Capture the cell that displays the provided text and extract its (X, Y) central coordinate. 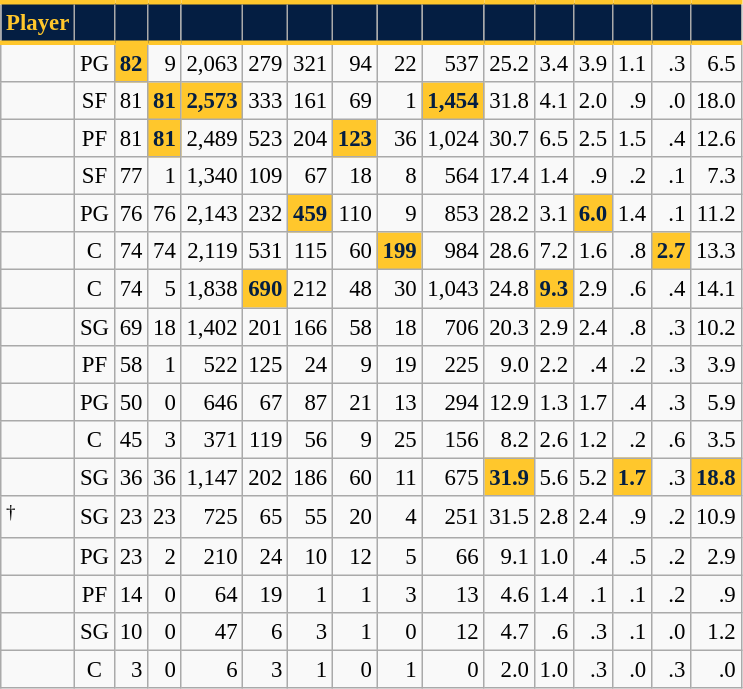
.5 (632, 557)
82 (130, 62)
166 (310, 327)
1.6 (592, 251)
537 (453, 62)
156 (453, 439)
115 (310, 251)
853 (453, 214)
2.8 (554, 517)
10.9 (716, 517)
202 (266, 477)
25.2 (509, 62)
12.6 (716, 139)
459 (310, 214)
17.4 (509, 176)
2.6 (554, 439)
5.2 (592, 477)
2,063 (212, 62)
371 (212, 439)
12.9 (509, 402)
3.4 (554, 62)
1.3 (554, 402)
50 (130, 402)
186 (310, 477)
125 (266, 364)
20.3 (509, 327)
1,454 (453, 101)
110 (354, 214)
251 (453, 517)
7.2 (554, 251)
87 (310, 402)
30.7 (509, 139)
2,573 (212, 101)
2.2 (554, 364)
204 (310, 139)
294 (453, 402)
25 (400, 439)
3.1 (554, 214)
48 (354, 289)
20 (354, 517)
47 (212, 632)
55 (310, 517)
21 (354, 402)
321 (310, 62)
66 (453, 557)
3.5 (716, 439)
522 (212, 364)
199 (400, 251)
28.2 (509, 214)
31.5 (509, 517)
232 (266, 214)
45 (130, 439)
725 (212, 517)
30 (400, 289)
225 (453, 364)
94 (354, 62)
† (38, 517)
123 (354, 139)
77 (130, 176)
22 (400, 62)
706 (453, 327)
523 (266, 139)
31.8 (509, 101)
531 (266, 251)
11 (400, 477)
9.1 (509, 557)
1.1 (632, 62)
1,043 (453, 289)
201 (266, 327)
675 (453, 477)
9.0 (509, 364)
2 (164, 557)
14.1 (716, 289)
4 (400, 517)
5.9 (716, 402)
5.6 (554, 477)
984 (453, 251)
4.6 (509, 594)
1.5 (632, 139)
646 (212, 402)
109 (266, 176)
Player (38, 22)
28.6 (509, 251)
2,489 (212, 139)
210 (212, 557)
65 (266, 517)
64 (212, 594)
2,143 (212, 214)
161 (310, 101)
31.9 (509, 477)
1,340 (212, 176)
1,024 (453, 139)
18.8 (716, 477)
18.0 (716, 101)
14 (130, 594)
564 (453, 176)
4.1 (554, 101)
1,402 (212, 327)
333 (266, 101)
6.0 (592, 214)
279 (266, 62)
1,838 (212, 289)
7.3 (716, 176)
119 (266, 439)
1,147 (212, 477)
2.7 (672, 251)
13.3 (716, 251)
24.8 (509, 289)
8 (400, 176)
56 (310, 439)
2.5 (592, 139)
690 (266, 289)
8.2 (509, 439)
11.2 (716, 214)
9.3 (554, 289)
10.2 (716, 327)
4.7 (509, 632)
2,119 (212, 251)
212 (310, 289)
